Extract the (X, Y) coordinate from the center of the cell holding the provided text.  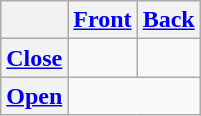
Open (34, 96)
Front (102, 20)
Back (168, 20)
Close (34, 58)
